Search for the cell housing the specified text and yield its (X, Y) center coordinate. 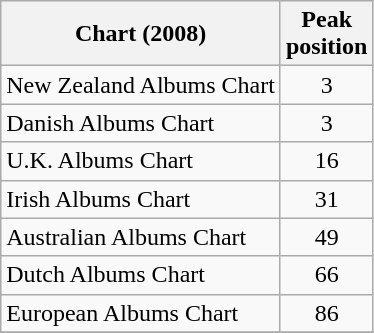
16 (326, 161)
Dutch Albums Chart (141, 275)
Danish Albums Chart (141, 123)
31 (326, 199)
U.K. Albums Chart (141, 161)
66 (326, 275)
Peakposition (326, 34)
86 (326, 313)
Chart (2008) (141, 34)
Irish Albums Chart (141, 199)
49 (326, 237)
Australian Albums Chart (141, 237)
European Albums Chart (141, 313)
New Zealand Albums Chart (141, 85)
